Output the (X, Y) coordinate of the center of the cell containing the given text.  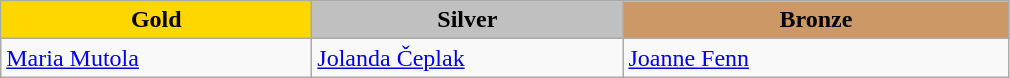
Jolanda Čeplak (468, 58)
Silver (468, 20)
Bronze (816, 20)
Joanne Fenn (816, 58)
Gold (156, 20)
Maria Mutola (156, 58)
